For the text-containing cell, return its midpoint in (x, y) coordinate format. 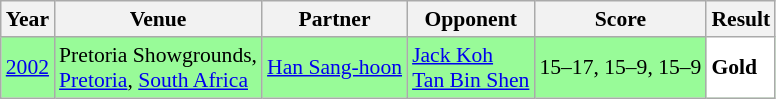
Partner (334, 19)
Gold (740, 68)
Jack Koh Tan Bin Shen (470, 68)
Result (740, 19)
2002 (28, 68)
Pretoria Showgrounds,Pretoria, South Africa (158, 68)
Year (28, 19)
Han Sang-hoon (334, 68)
Venue (158, 19)
15–17, 15–9, 15–9 (620, 68)
Score (620, 19)
Opponent (470, 19)
